Extract the (X, Y) coordinate from the center of the cell holding the provided text.  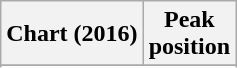
Chart (2016) (72, 34)
Peak position (189, 34)
